Return the [x, y] coordinate for the center point of the cell that contains the specified text.  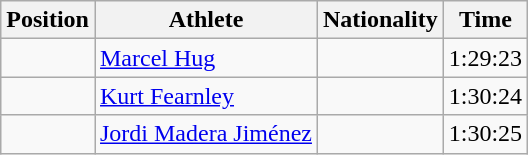
Kurt Fearnley [206, 96]
Time [485, 20]
1:30:25 [485, 134]
Jordi Madera Jiménez [206, 134]
1:30:24 [485, 96]
Position [48, 20]
1:29:23 [485, 58]
Nationality [380, 20]
Athlete [206, 20]
Marcel Hug [206, 58]
